Detect which cell encompasses the target text, then output its [x, y] center coordinate. 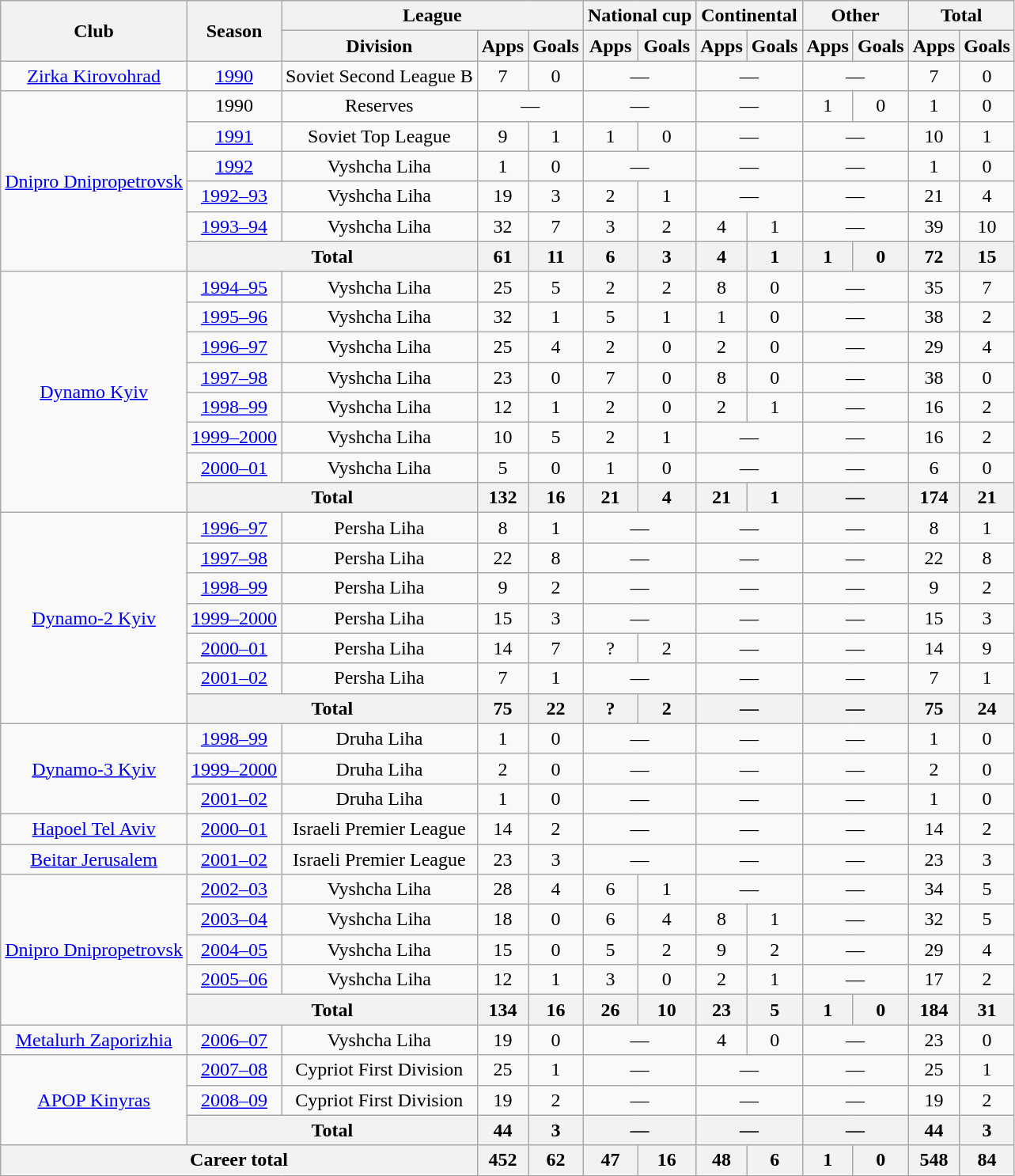
62 [556, 1160]
Hapoel Tel Aviv [94, 829]
1992 [234, 166]
Reserves [380, 106]
47 [610, 1160]
APOP Kinyras [94, 1100]
2007–08 [234, 1070]
Dynamo Kyiv [94, 392]
Career total [239, 1160]
National cup [639, 16]
2004–05 [234, 950]
39 [934, 226]
28 [502, 890]
84 [987, 1160]
2003–04 [234, 920]
1991 [234, 136]
Dynamo-3 Kyiv [94, 768]
174 [934, 498]
1995–96 [234, 317]
35 [934, 286]
34 [934, 890]
26 [610, 1010]
Soviet Second League B [380, 76]
Zirka Kirovohrad [94, 76]
Soviet Top League [380, 136]
11 [556, 256]
1992–93 [234, 196]
Dynamo-2 Kyiv [94, 618]
31 [987, 1010]
132 [502, 498]
Beitar Jerusalem [94, 859]
2002–03 [234, 890]
48 [721, 1160]
Division [380, 46]
Other [855, 16]
452 [502, 1160]
1993–94 [234, 226]
2005–06 [234, 980]
184 [934, 1010]
18 [502, 920]
Metalurh Zaporizhia [94, 1040]
League [433, 16]
17 [934, 980]
2006–07 [234, 1040]
24 [987, 708]
548 [934, 1160]
61 [502, 256]
Continental [749, 16]
Club [94, 31]
72 [934, 256]
1994–95 [234, 286]
2008–09 [234, 1100]
Season [234, 31]
134 [502, 1010]
